Scan for the cell matching the given text and deliver its (X, Y) coordinate at center. 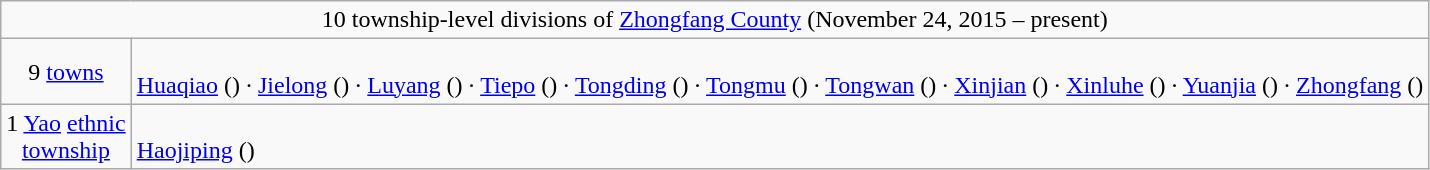
1 Yao ethnic township (66, 136)
9 towns (66, 72)
Haojiping () (780, 136)
10 township-level divisions of Zhongfang County (November 24, 2015 – present) (715, 20)
Huaqiao () · Jielong () · Luyang () · Tiepo () · Tongding () · Tongmu () · Tongwan () · Xinjian () · Xinluhe () · Yuanjia () · Zhongfang () (780, 72)
